For the text-containing cell, return its midpoint in [X, Y] coordinate format. 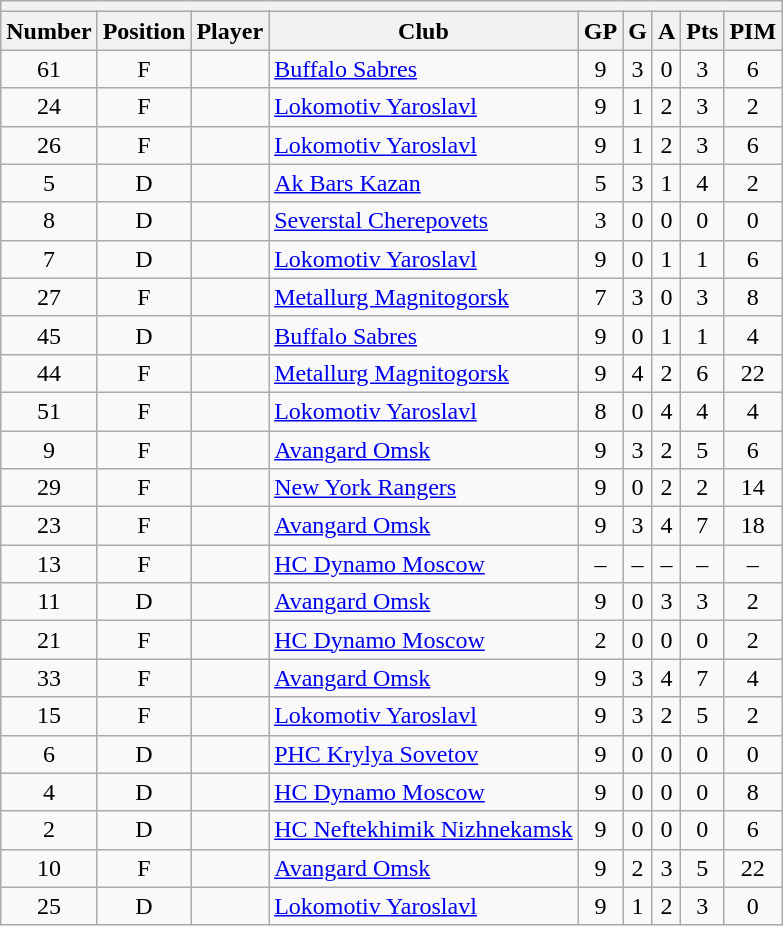
45 [49, 335]
44 [49, 373]
51 [49, 411]
Ak Bars Kazan [424, 183]
13 [49, 564]
10 [49, 868]
14 [753, 488]
33 [49, 678]
18 [753, 526]
HC Neftekhimik Nizhnekamsk [424, 830]
15 [49, 716]
26 [49, 145]
21 [49, 640]
PIM [753, 31]
GP [600, 31]
Number [49, 31]
Club [424, 31]
27 [49, 297]
G [638, 31]
Severstal Cherepovets [424, 221]
Pts [702, 31]
23 [49, 526]
PHC Krylya Sovetov [424, 754]
25 [49, 906]
Position [144, 31]
29 [49, 488]
A [666, 31]
11 [49, 602]
24 [49, 107]
Player [230, 31]
New York Rangers [424, 488]
61 [49, 69]
